Scan for the cell matching the given text and deliver its [X, Y] coordinate at center. 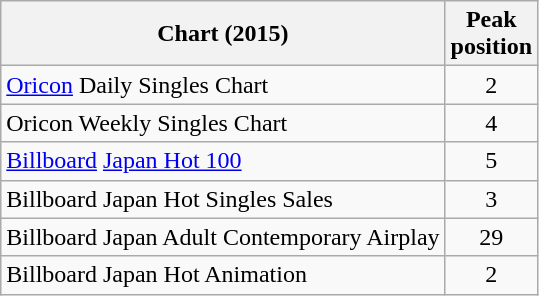
3 [491, 199]
Oricon Daily Singles Chart [223, 85]
Billboard Japan Hot Animation [223, 275]
29 [491, 237]
Peakposition [491, 34]
4 [491, 123]
Chart (2015) [223, 34]
5 [491, 161]
Billboard Japan Hot Singles Sales [223, 199]
Oricon Weekly Singles Chart [223, 123]
Billboard Japan Adult Contemporary Airplay [223, 237]
Billboard Japan Hot 100 [223, 161]
